Extract the [x, y] coordinate from the center of the cell holding the provided text.  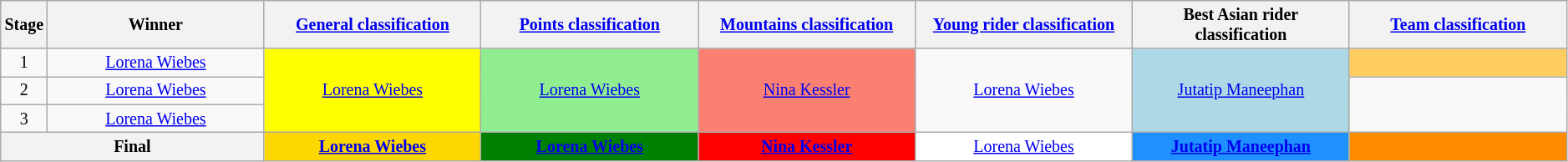
1 [24, 63]
Best Asian rider classification [1241, 25]
Mountains classification [807, 25]
Points classification [590, 25]
3 [24, 119]
2 [24, 90]
General classification [373, 25]
Young rider classification [1024, 25]
Final [132, 147]
Winner [155, 25]
Stage [24, 25]
Team classification [1458, 25]
